Search for the cell housing the specified text and yield its (x, y) center coordinate. 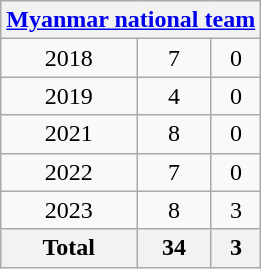
2018 (69, 58)
4 (174, 96)
2022 (69, 172)
Total (69, 248)
2023 (69, 210)
2021 (69, 134)
34 (174, 248)
2019 (69, 96)
Myanmar national team (131, 20)
